Find where the given text appears and provide that cell's center as [x, y] coordinate. 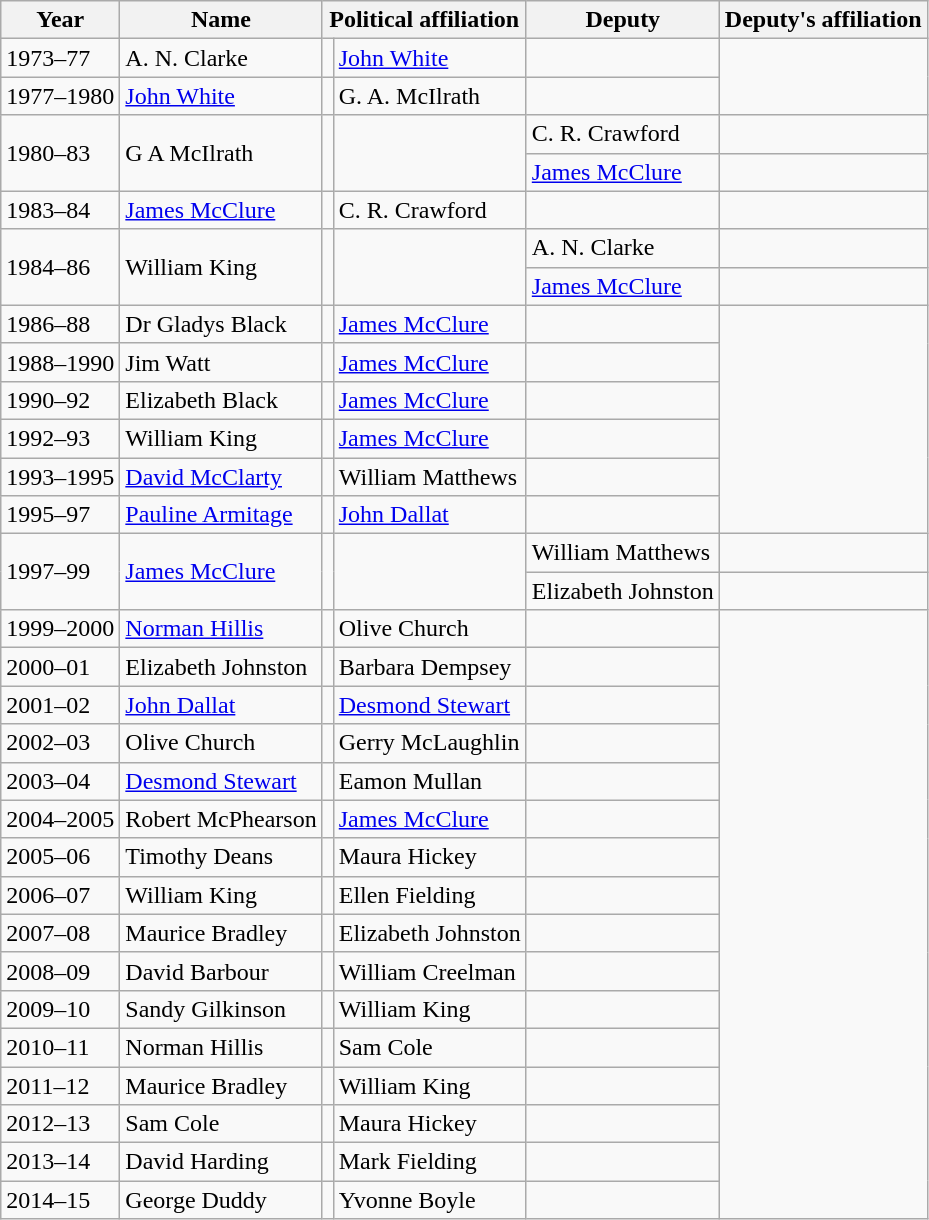
Year [60, 20]
Ellen Fielding [430, 895]
Elizabeth Black [221, 400]
Barbara Dempsey [430, 667]
Gerry McLaughlin [430, 743]
Mark Fielding [430, 1162]
1997–99 [60, 572]
G A McIlrath [221, 153]
2013–14 [60, 1162]
Name [221, 20]
Timothy Deans [221, 857]
David McClarty [221, 477]
1992–93 [60, 438]
Yvonne Boyle [430, 1200]
2002–03 [60, 743]
1999–2000 [60, 629]
Eamon Mullan [430, 781]
William Creelman [430, 971]
2005–06 [60, 857]
Robert McPhearson [221, 819]
1980–83 [60, 153]
1983–84 [60, 210]
Political affiliation [424, 20]
1986–88 [60, 324]
1984–86 [60, 267]
2009–10 [60, 1009]
1993–1995 [60, 477]
David Harding [221, 1162]
1973–77 [60, 58]
2000–01 [60, 667]
2001–02 [60, 705]
2012–13 [60, 1124]
David Barbour [221, 971]
2014–15 [60, 1200]
G. A. McIlrath [430, 96]
Pauline Armitage [221, 515]
1990–92 [60, 400]
1988–1990 [60, 362]
Sandy Gilkinson [221, 1009]
1995–97 [60, 515]
2006–07 [60, 895]
2008–09 [60, 971]
2004–2005 [60, 819]
Dr Gladys Black [221, 324]
Jim Watt [221, 362]
2010–11 [60, 1047]
Deputy [622, 20]
Deputy's affiliation [823, 20]
2007–08 [60, 933]
George Duddy [221, 1200]
2011–12 [60, 1085]
1977–1980 [60, 96]
2003–04 [60, 781]
